For the text-containing cell, return its midpoint in [X, Y] coordinate format. 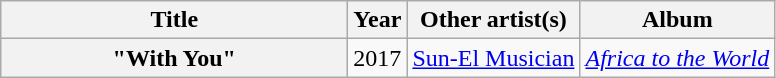
Album [678, 20]
Title [174, 20]
Africa to the World [678, 58]
"With You" [174, 58]
Year [378, 20]
Other artist(s) [494, 20]
Sun-El Musician [494, 58]
2017 [378, 58]
